Search for the cell housing the specified text and yield its [x, y] center coordinate. 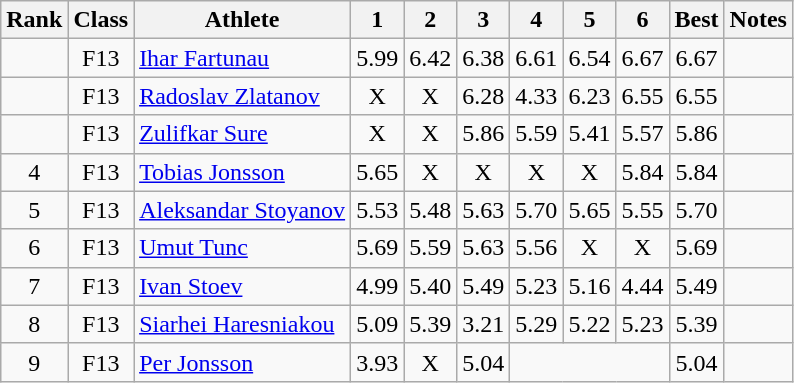
5.41 [590, 134]
Best [696, 20]
3.93 [378, 362]
6.54 [590, 58]
5.57 [642, 134]
Per Jonsson [242, 362]
3.21 [484, 324]
4.33 [536, 96]
Notes [758, 20]
Class [101, 20]
6.42 [430, 58]
Athlete [242, 20]
5.55 [642, 210]
2 [430, 20]
1 [378, 20]
4.44 [642, 286]
Aleksandar Stoyanov [242, 210]
Tobias Jonsson [242, 172]
Umut Tunc [242, 248]
5.56 [536, 248]
Siarhei Haresniakou [242, 324]
6.23 [590, 96]
5.99 [378, 58]
5.16 [590, 286]
4.99 [378, 286]
Rank [34, 20]
5.53 [378, 210]
5.48 [430, 210]
3 [484, 20]
Ihar Fartunau [242, 58]
6.28 [484, 96]
Zulifkar Sure [242, 134]
6.38 [484, 58]
Radoslav Zlatanov [242, 96]
6.61 [536, 58]
5.29 [536, 324]
Ivan Stoev [242, 286]
8 [34, 324]
5.22 [590, 324]
9 [34, 362]
5.09 [378, 324]
5.40 [430, 286]
7 [34, 286]
